Return the [X, Y] coordinate for the center point of the cell that contains the specified text.  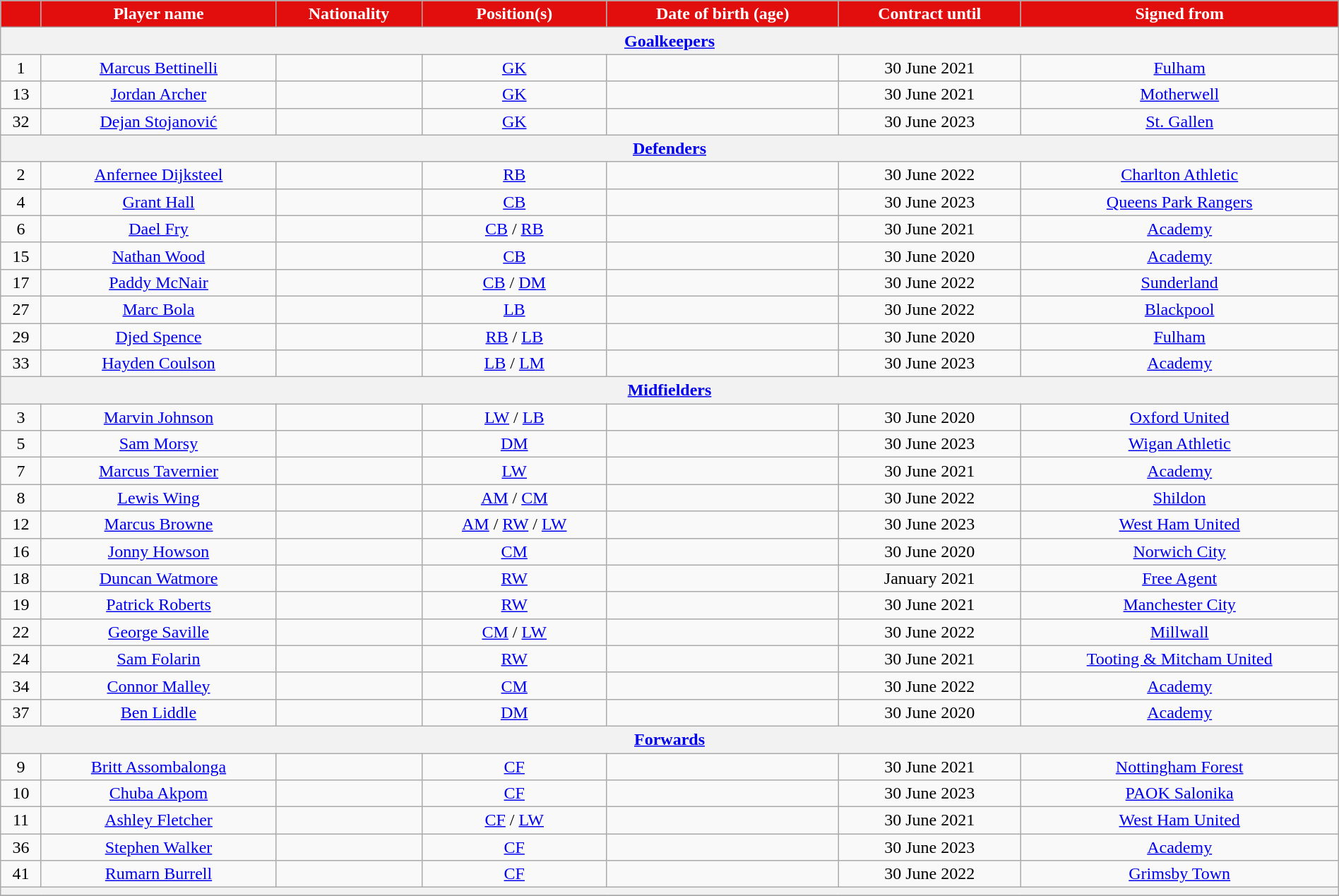
Ashley Fletcher [158, 820]
Sam Folarin [158, 659]
16 [21, 551]
Midfielders [669, 390]
Marc Bola [158, 309]
Rumarn Burrell [158, 874]
Nottingham Forest [1179, 766]
Forwards [669, 739]
LW [514, 471]
27 [21, 309]
Free Agent [1179, 578]
Position(s) [514, 14]
Anfernee Dijksteel [158, 175]
PAOK Salonika [1179, 794]
Dael Fry [158, 229]
Paddy McNair [158, 282]
Djed Spence [158, 337]
Sunderland [1179, 282]
Chuba Akpom [158, 794]
LB / LM [514, 364]
32 [21, 121]
St. Gallen [1179, 121]
Marcus Browne [158, 525]
Motherwell [1179, 95]
Signed from [1179, 14]
37 [21, 712]
24 [21, 659]
Tooting & Mitcham United [1179, 659]
Date of birth (age) [722, 14]
Patrick Roberts [158, 605]
2 [21, 175]
10 [21, 794]
January 2021 [929, 578]
Player name [158, 14]
CB / DM [514, 282]
Marcus Tavernier [158, 471]
Marvin Johnson [158, 417]
George Saville [158, 632]
Britt Assombalonga [158, 766]
RB [514, 175]
Queens Park Rangers [1179, 202]
Grimsby Town [1179, 874]
Oxford United [1179, 417]
Sam Morsy [158, 444]
22 [21, 632]
4 [21, 202]
Ben Liddle [158, 712]
41 [21, 874]
Jonny Howson [158, 551]
AM / CM [514, 498]
36 [21, 847]
29 [21, 337]
LB [514, 309]
3 [21, 417]
Lewis Wing [158, 498]
Marcus Bettinelli [158, 68]
34 [21, 686]
9 [21, 766]
Jordan Archer [158, 95]
Hayden Coulson [158, 364]
RB / LB [514, 337]
19 [21, 605]
8 [21, 498]
Manchester City [1179, 605]
Wigan Athletic [1179, 444]
Blackpool [1179, 309]
Stephen Walker [158, 847]
17 [21, 282]
1 [21, 68]
5 [21, 444]
Charlton Athletic [1179, 175]
7 [21, 471]
12 [21, 525]
Shildon [1179, 498]
Nathan Wood [158, 256]
CF / LW [514, 820]
Goalkeepers [669, 41]
Norwich City [1179, 551]
Nationality [349, 14]
15 [21, 256]
13 [21, 95]
Millwall [1179, 632]
CB / RB [514, 229]
Duncan Watmore [158, 578]
Dejan Stojanović [158, 121]
Connor Malley [158, 686]
Grant Hall [158, 202]
CM / LW [514, 632]
LW / LB [514, 417]
Defenders [669, 148]
11 [21, 820]
6 [21, 229]
33 [21, 364]
AM / RW / LW [514, 525]
18 [21, 578]
Contract until [929, 14]
